Extract the (X, Y) coordinate from the center of the cell holding the provided text.  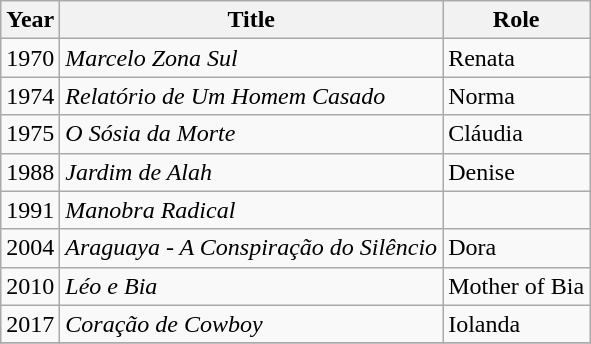
Jardim de Alah (252, 172)
Norma (516, 96)
2010 (30, 286)
Iolanda (516, 324)
Mother of Bia (516, 286)
Denise (516, 172)
Araguaya - A Conspiração do Silêncio (252, 248)
Renata (516, 58)
Title (252, 20)
1991 (30, 210)
Manobra Radical (252, 210)
Léo e Bia (252, 286)
Dora (516, 248)
Role (516, 20)
1988 (30, 172)
1974 (30, 96)
Year (30, 20)
Coração de Cowboy (252, 324)
Marcelo Zona Sul (252, 58)
2004 (30, 248)
O Sósia da Morte (252, 134)
2017 (30, 324)
Cláudia (516, 134)
Relatório de Um Homem Casado (252, 96)
1975 (30, 134)
1970 (30, 58)
